Return (X, Y) of the center of cell containing provided text 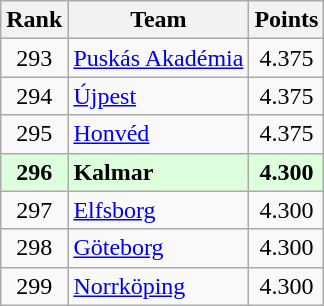
Puskás Akadémia (158, 58)
Újpest (158, 96)
293 (34, 58)
Kalmar (158, 172)
Points (286, 20)
297 (34, 210)
Team (158, 20)
294 (34, 96)
298 (34, 248)
Göteborg (158, 248)
Honvéd (158, 134)
Rank (34, 20)
299 (34, 286)
295 (34, 134)
296 (34, 172)
Norrköping (158, 286)
Elfsborg (158, 210)
